Determine the [x, y] coordinate at the center of the cell enclosing the given text.  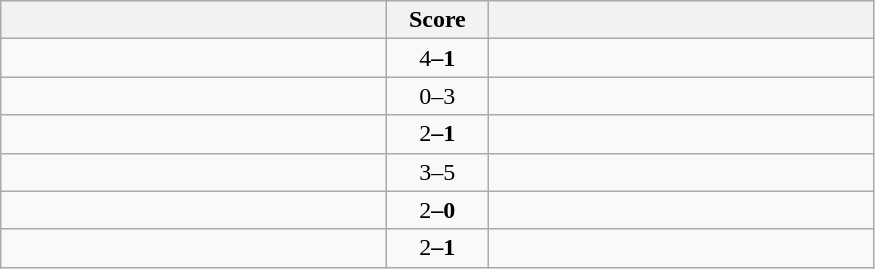
2–0 [438, 210]
3–5 [438, 172]
0–3 [438, 96]
4–1 [438, 58]
Score [438, 20]
